Pinpoint the cell where the given text exists, returning its [X, Y] midpoint coordinate. 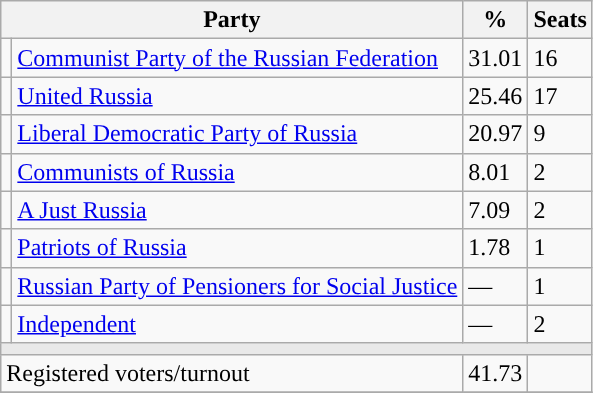
Communists of Russia [238, 172]
Registered voters/turnout [232, 373]
1.78 [496, 248]
7.09 [496, 210]
Independent [238, 324]
25.46 [496, 96]
20.97 [496, 134]
Patriots of Russia [238, 248]
Russian Party of Pensioners for Social Justice [238, 286]
8.01 [496, 172]
41.73 [496, 373]
% [496, 20]
Communist Party of the Russian Federation [238, 58]
9 [560, 134]
31.01 [496, 58]
Seats [560, 20]
17 [560, 96]
United Russia [238, 96]
A Just Russia [238, 210]
Liberal Democratic Party of Russia [238, 134]
Party [232, 20]
16 [560, 58]
